Find where the given text appears and provide that cell's center as (X, Y) coordinate. 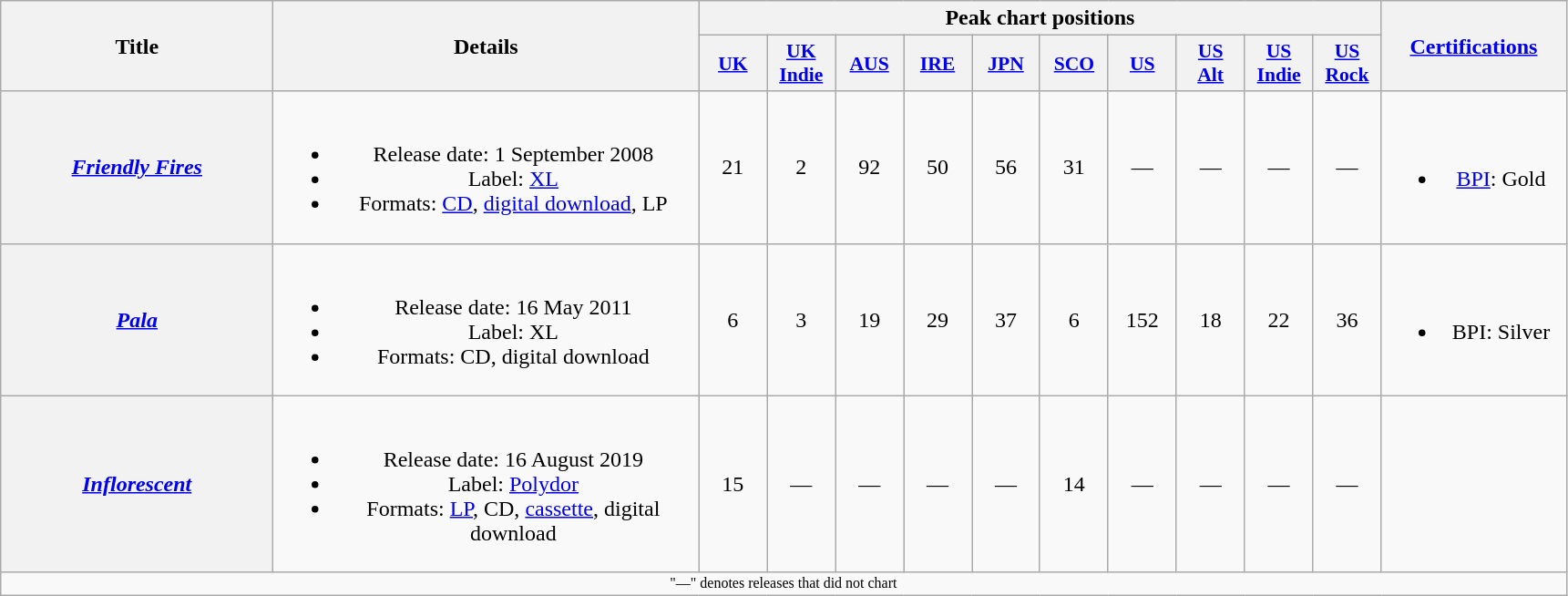
UKIndie (802, 64)
31 (1073, 168)
Release date: 1 September 2008Label: XLFormats: CD, digital download, LP (487, 168)
JPN (1006, 64)
36 (1347, 319)
50 (938, 168)
UK (733, 64)
Friendly Fires (137, 168)
Release date: 16 May 2011Label: XLFormats: CD, digital download (487, 319)
37 (1006, 319)
22 (1279, 319)
18 (1210, 319)
Release date: 16 August 2019Label: PolydorFormats: LP, CD, cassette, digital download (487, 484)
152 (1143, 319)
"—" denotes releases that did not chart (784, 583)
Inflorescent (137, 484)
USIndie (1279, 64)
14 (1073, 484)
15 (733, 484)
USAlt (1210, 64)
Title (137, 46)
3 (802, 319)
Pala (137, 319)
21 (733, 168)
BPI: Gold (1474, 168)
SCO (1073, 64)
AUS (869, 64)
92 (869, 168)
19 (869, 319)
USRock (1347, 64)
2 (802, 168)
Peak chart positions (1040, 18)
29 (938, 319)
US (1143, 64)
Certifications (1474, 46)
56 (1006, 168)
IRE (938, 64)
BPI: Silver (1474, 319)
Details (487, 46)
